Extract the [x, y] coordinate from the center of the cell holding the provided text.  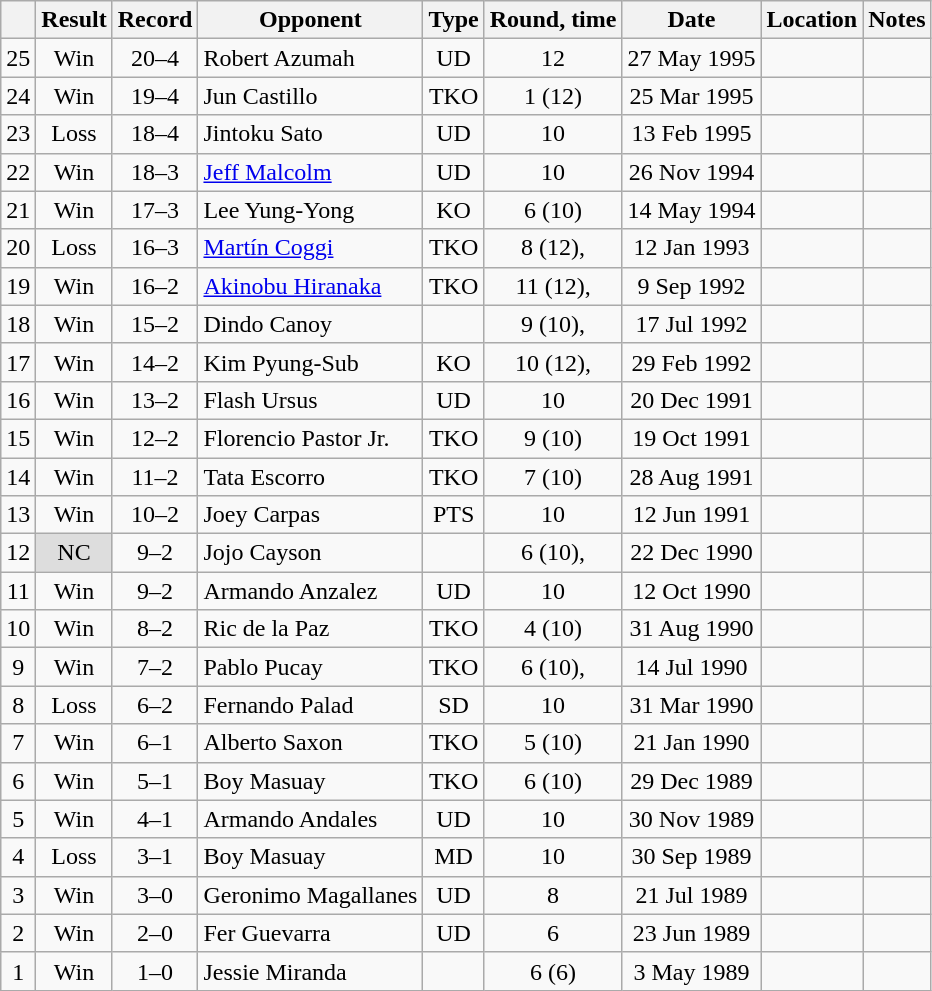
19 Oct 1991 [692, 438]
Armando Anzalez [310, 591]
6–1 [155, 743]
MD [454, 857]
4–1 [155, 819]
2 [18, 933]
18–4 [155, 134]
Jun Castillo [310, 96]
18–3 [155, 172]
29 Feb 1992 [692, 362]
17 [18, 362]
Fer Guevarra [310, 933]
23 [18, 134]
Joey Carpas [310, 515]
13 Feb 1995 [692, 134]
Result [74, 20]
22 Dec 1990 [692, 553]
7 [18, 743]
6–2 [155, 705]
7 (10) [553, 477]
15 [18, 438]
Jeff Malcolm [310, 172]
11 (12), [553, 286]
25 Mar 1995 [692, 96]
21 [18, 210]
Armando Andales [310, 819]
22 [18, 172]
1 [18, 971]
12–2 [155, 438]
Opponent [310, 20]
5 [18, 819]
2–0 [155, 933]
Dindo Canoy [310, 324]
Flash Ursus [310, 400]
Jojo Cayson [310, 553]
Notes [897, 20]
6 (6) [553, 971]
24 [18, 96]
Pablo Pucay [310, 667]
16–2 [155, 286]
Record [155, 20]
12 Jan 1993 [692, 248]
5–1 [155, 781]
11 [18, 591]
9 Sep 1992 [692, 286]
9 (10), [553, 324]
30 Nov 1989 [692, 819]
20 Dec 1991 [692, 400]
Round, time [553, 20]
Location [812, 20]
16–3 [155, 248]
SD [454, 705]
14–2 [155, 362]
Lee Yung-Yong [310, 210]
12 Oct 1990 [692, 591]
Jessie Miranda [310, 971]
Tata Escorro [310, 477]
23 Jun 1989 [692, 933]
10–2 [155, 515]
26 Nov 1994 [692, 172]
25 [18, 58]
14 [18, 477]
NC [74, 553]
Ric de la Paz [310, 629]
4 [18, 857]
13–2 [155, 400]
19 [18, 286]
8–2 [155, 629]
PTS [454, 515]
16 [18, 400]
Florencio Pastor Jr. [310, 438]
20–4 [155, 58]
3 [18, 895]
10 (12), [553, 362]
30 Sep 1989 [692, 857]
3 May 1989 [692, 971]
28 Aug 1991 [692, 477]
Jintoku Sato [310, 134]
1–0 [155, 971]
Robert Azumah [310, 58]
31 Aug 1990 [692, 629]
5 (10) [553, 743]
21 Jan 1990 [692, 743]
14 Jul 1990 [692, 667]
15–2 [155, 324]
20 [18, 248]
12 Jun 1991 [692, 515]
Martín Coggi [310, 248]
19–4 [155, 96]
Akinobu Hiranaka [310, 286]
3–1 [155, 857]
Fernando Palad [310, 705]
Type [454, 20]
17–3 [155, 210]
21 Jul 1989 [692, 895]
3–0 [155, 895]
14 May 1994 [692, 210]
18 [18, 324]
29 Dec 1989 [692, 781]
11–2 [155, 477]
1 (12) [553, 96]
Kim Pyung-Sub [310, 362]
27 May 1995 [692, 58]
4 (10) [553, 629]
31 Mar 1990 [692, 705]
Date [692, 20]
7–2 [155, 667]
9 (10) [553, 438]
Alberto Saxon [310, 743]
9 [18, 667]
17 Jul 1992 [692, 324]
13 [18, 515]
Geronimo Magallanes [310, 895]
8 (12), [553, 248]
